Return the [x, y] coordinate for the center point of the cell that contains the specified text.  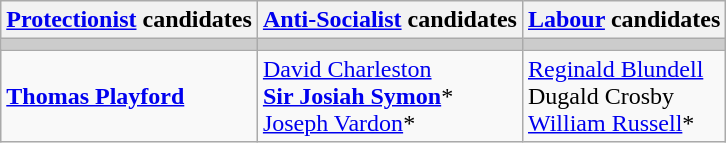
Labour candidates [624, 20]
David CharlestonSir Josiah Symon*Joseph Vardon* [390, 96]
Anti-Socialist candidates [390, 20]
Protectionist candidates [130, 20]
Thomas Playford [130, 96]
Reginald BlundellDugald CrosbyWilliam Russell* [624, 96]
